Search for the cell housing the specified text and yield its [X, Y] center coordinate. 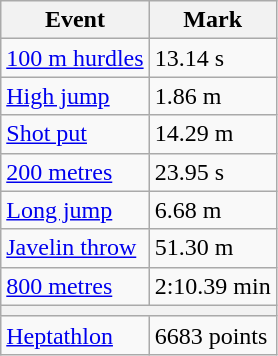
200 metres [75, 172]
High jump [75, 96]
Heptathlon [75, 335]
51.30 m [212, 248]
Mark [212, 20]
14.29 m [212, 134]
Long jump [75, 210]
Shot put [75, 134]
2:10.39 min [212, 286]
100 m hurdles [75, 58]
1.86 m [212, 96]
6683 points [212, 335]
800 metres [75, 286]
6.68 m [212, 210]
Event [75, 20]
Javelin throw [75, 248]
23.95 s [212, 172]
13.14 s [212, 58]
